Detect which cell encompasses the target text, then output its [x, y] center coordinate. 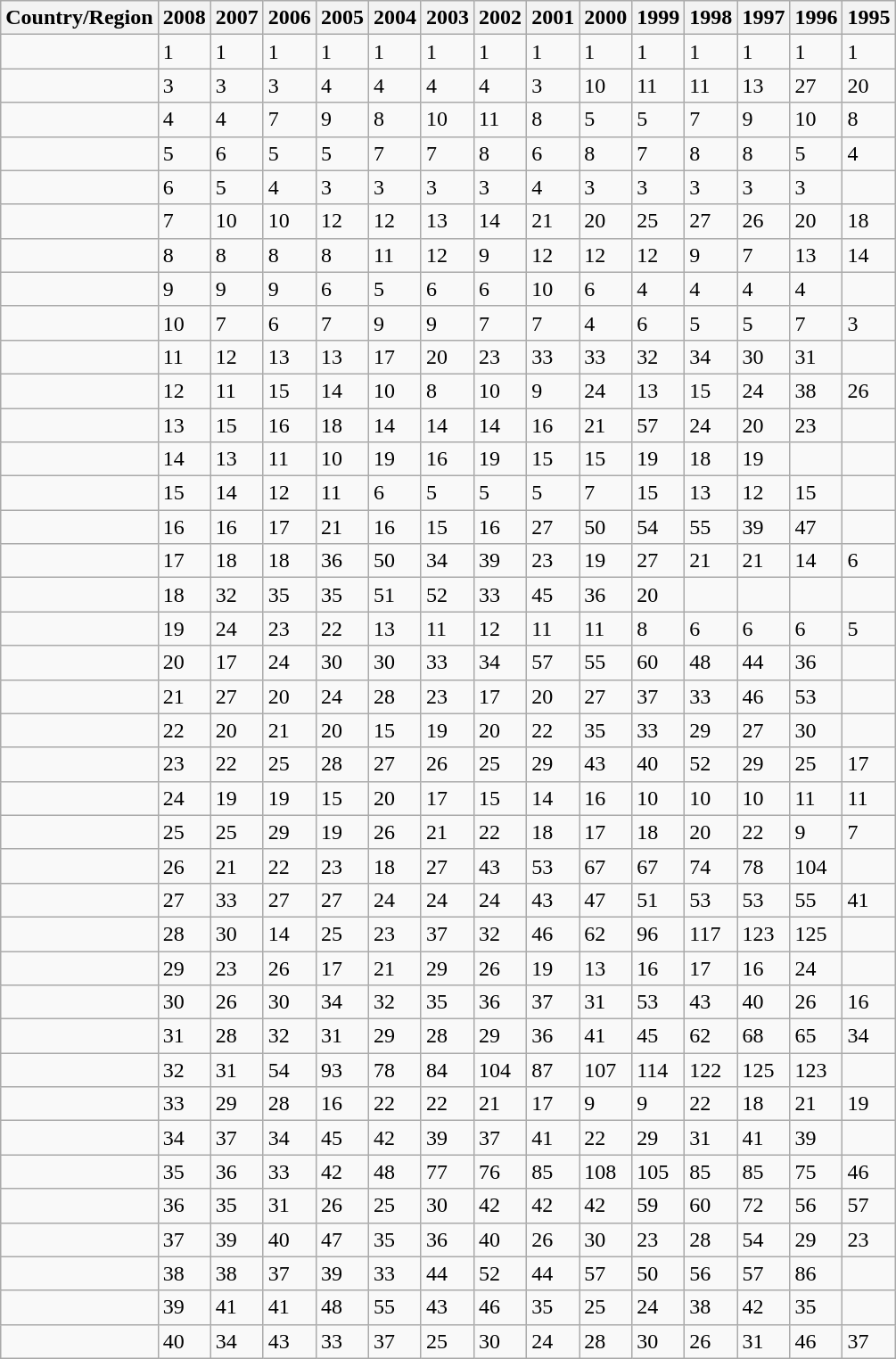
65 [817, 1036]
2007 [237, 18]
2006 [289, 18]
108 [606, 1172]
1998 [711, 18]
84 [448, 1070]
122 [711, 1070]
77 [448, 1172]
2005 [342, 18]
2004 [394, 18]
1999 [658, 18]
59 [658, 1206]
1996 [817, 18]
2008 [184, 18]
1997 [763, 18]
105 [658, 1172]
2001 [553, 18]
2002 [501, 18]
76 [501, 1172]
74 [711, 866]
2003 [448, 18]
75 [817, 1172]
68 [763, 1036]
1995 [868, 18]
86 [817, 1273]
96 [658, 934]
117 [711, 934]
72 [763, 1206]
114 [658, 1070]
2000 [606, 18]
Country/Region [79, 18]
93 [342, 1070]
87 [553, 1070]
107 [606, 1070]
